Pinpoint the cell where the given text exists, returning its (x, y) midpoint coordinate. 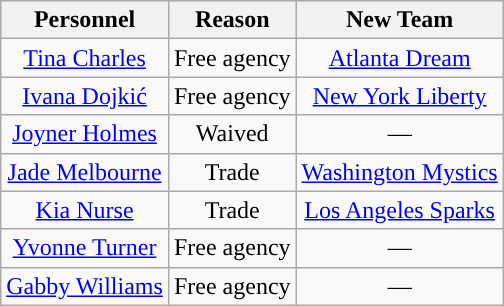
Joyner Holmes (85, 134)
Gabby Williams (85, 286)
Washington Mystics (400, 172)
Personnel (85, 20)
Tina Charles (85, 58)
Ivana Dojkić (85, 96)
Kia Nurse (85, 210)
Los Angeles Sparks (400, 210)
Atlanta Dream (400, 58)
Yvonne Turner (85, 248)
New York Liberty (400, 96)
Jade Melbourne (85, 172)
Reason (232, 20)
New Team (400, 20)
Waived (232, 134)
